Detect which cell encompasses the target text, then output its [x, y] center coordinate. 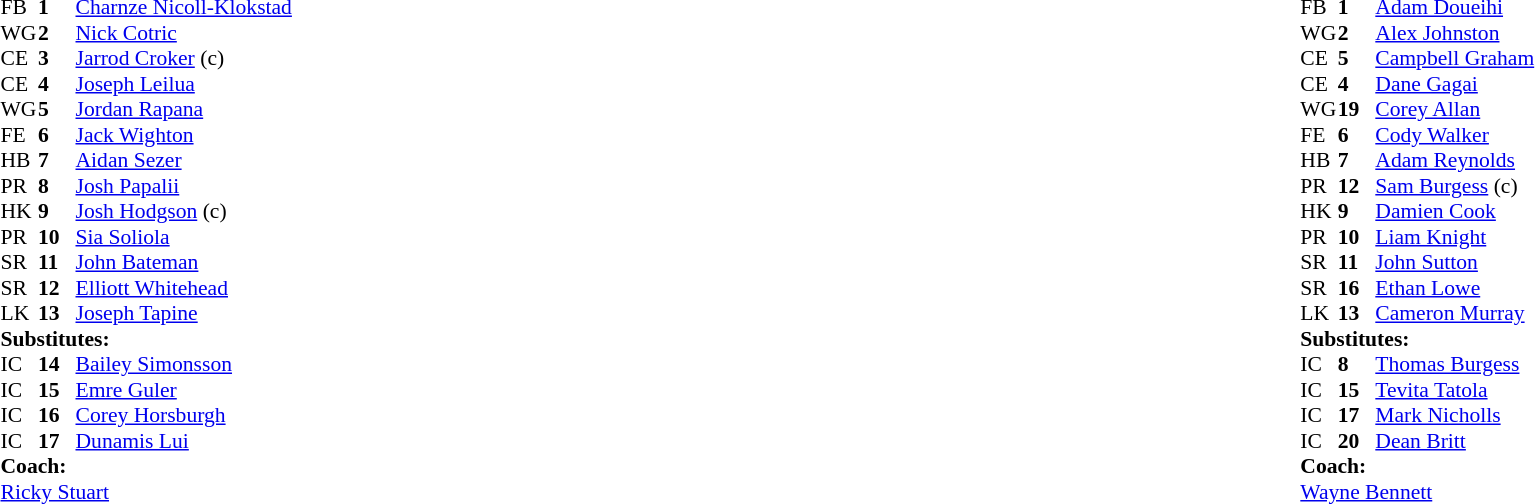
Aidan Sezer [184, 161]
John Bateman [184, 263]
Corey Horsburgh [184, 415]
Nick Cotric [184, 33]
20 [1357, 441]
Sia Soliola [184, 237]
19 [1357, 109]
Elliott Whitehead [184, 288]
Alex Johnston [1454, 33]
14 [57, 365]
John Sutton [1454, 263]
Jack Wighton [184, 135]
Liam Knight [1454, 237]
Dane Gagai [1454, 84]
Damien Cook [1454, 211]
3 [57, 59]
Jarrod Croker (c) [184, 59]
Joseph Tapine [184, 313]
Corey Allan [1454, 109]
Bailey Simonsson [184, 365]
Tevita Tatola [1454, 390]
Adam Reynolds [1454, 161]
Mark Nicholls [1454, 415]
Dunamis Lui [184, 441]
Josh Papalii [184, 186]
Campbell Graham [1454, 59]
Jordan Rapana [184, 109]
Cameron Murray [1454, 313]
Thomas Burgess [1454, 365]
Sam Burgess (c) [1454, 186]
Emre Guler [184, 390]
Joseph Leilua [184, 84]
Dean Britt [1454, 441]
Cody Walker [1454, 135]
Josh Hodgson (c) [184, 211]
Ethan Lowe [1454, 288]
